From the cell containing the given text, extract its center point as [X, Y] coordinate. 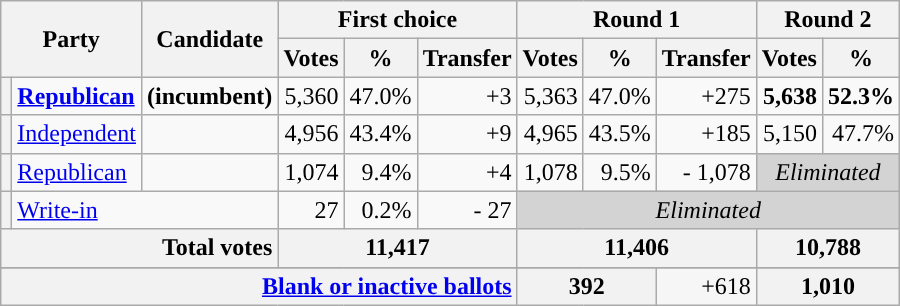
4,956 [311, 134]
Independent [77, 134]
47.7% [860, 134]
+185 [706, 134]
9.5% [620, 172]
5,638 [789, 96]
- 1,078 [706, 172]
1,074 [311, 172]
11,417 [398, 248]
- 27 [467, 210]
9.4% [380, 172]
Round 1 [636, 20]
4,965 [550, 134]
+618 [706, 286]
+9 [467, 134]
Round 2 [828, 20]
10,788 [828, 248]
Total votes [140, 248]
First choice [398, 20]
Party [72, 39]
27 [311, 210]
5,150 [789, 134]
392 [586, 286]
1,078 [550, 172]
43.5% [620, 134]
0.2% [380, 210]
43.4% [380, 134]
5,363 [550, 96]
(incumbent) [209, 96]
+275 [706, 96]
1,010 [828, 286]
+3 [467, 96]
Blank or inactive ballots [259, 286]
Candidate [209, 39]
11,406 [636, 248]
+4 [467, 172]
5,360 [311, 96]
52.3% [860, 96]
Write-in [145, 210]
